Provide the [x, y] coordinate of the cell's center where the given text is located.  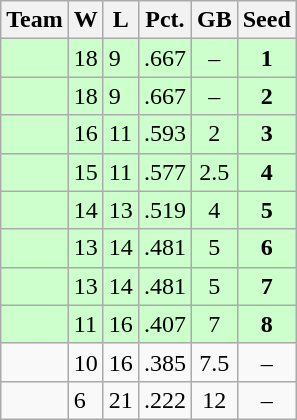
.593 [164, 134]
.577 [164, 172]
.407 [164, 324]
.385 [164, 362]
21 [120, 400]
15 [86, 172]
L [120, 20]
12 [214, 400]
Seed [266, 20]
Pct. [164, 20]
10 [86, 362]
W [86, 20]
.222 [164, 400]
2.5 [214, 172]
GB [214, 20]
3 [266, 134]
1 [266, 58]
.519 [164, 210]
Team [35, 20]
8 [266, 324]
7.5 [214, 362]
